For the text-containing cell, return its midpoint in (x, y) coordinate format. 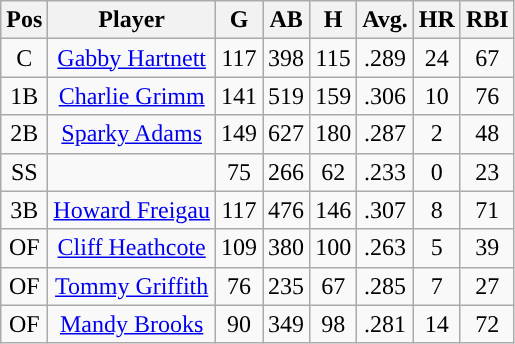
Howard Freigau (132, 210)
380 (286, 248)
.307 (386, 210)
519 (286, 96)
Player (132, 20)
10 (436, 96)
Sparky Adams (132, 134)
G (240, 20)
0 (436, 172)
Pos (24, 20)
C (24, 58)
27 (487, 286)
90 (240, 324)
Charlie Grimm (132, 96)
180 (334, 134)
.233 (386, 172)
23 (487, 172)
14 (436, 324)
39 (487, 248)
Mandy Brooks (132, 324)
149 (240, 134)
.263 (386, 248)
235 (286, 286)
2B (24, 134)
398 (286, 58)
627 (286, 134)
109 (240, 248)
146 (334, 210)
RBI (487, 20)
48 (487, 134)
.285 (386, 286)
.306 (386, 96)
.281 (386, 324)
100 (334, 248)
H (334, 20)
3B (24, 210)
Cliff Heathcote (132, 248)
98 (334, 324)
.289 (386, 58)
Tommy Griffith (132, 286)
75 (240, 172)
62 (334, 172)
Avg. (386, 20)
2 (436, 134)
115 (334, 58)
141 (240, 96)
71 (487, 210)
72 (487, 324)
Gabby Hartnett (132, 58)
.287 (386, 134)
476 (286, 210)
AB (286, 20)
HR (436, 20)
1B (24, 96)
8 (436, 210)
5 (436, 248)
159 (334, 96)
24 (436, 58)
349 (286, 324)
266 (286, 172)
7 (436, 286)
SS (24, 172)
